For the text-containing cell, return its midpoint in [X, Y] coordinate format. 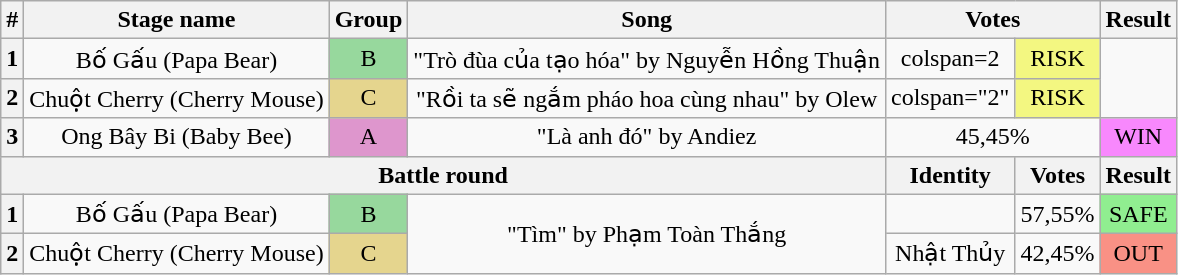
colspan="2" [950, 98]
"Là anh đó" by Andiez [647, 137]
57,55% [1058, 214]
Nhật Thủy [950, 254]
SAFE [1138, 214]
"Rồi ta sẽ ngắm pháo hoa cùng nhau" by Olew [647, 98]
"Trò đùa của tạo hóa" by Nguyễn Hồng Thuận [647, 59]
"Tìm" by Phạm Toàn Thắng [647, 234]
Stage name [176, 20]
45,45% [992, 137]
Battle round [444, 175]
Group [368, 20]
colspan=2 [950, 59]
A [368, 137]
42,45% [1058, 254]
OUT [1138, 254]
Identity [950, 175]
Ong Bây Bi (Baby Bee) [176, 137]
3 [12, 137]
WIN [1138, 137]
# [12, 20]
Song [647, 20]
